Return (X, Y) of the center of cell containing provided text 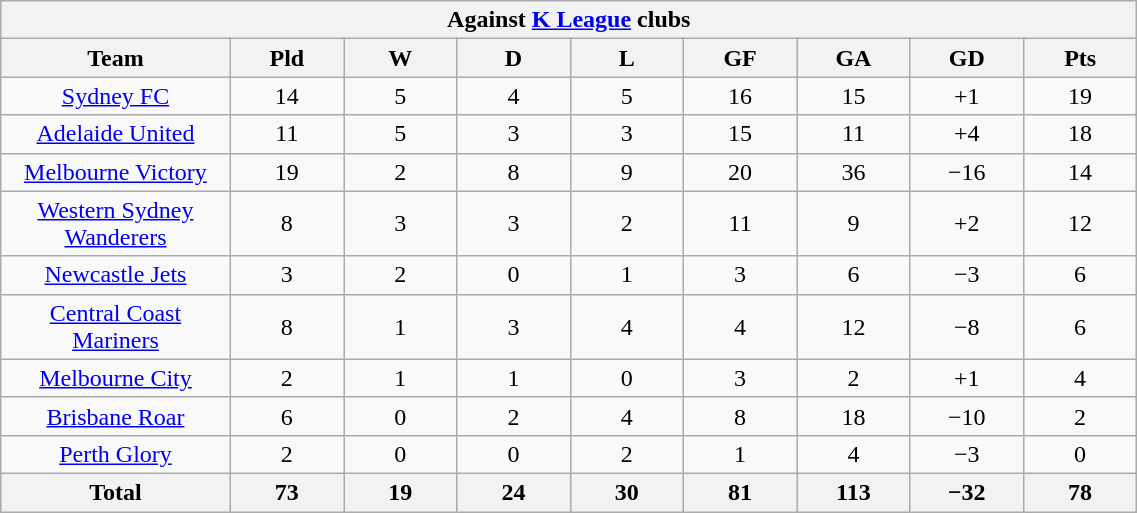
Total (116, 492)
16 (740, 96)
+2 (966, 224)
GF (740, 58)
113 (854, 492)
Western Sydney Wanderers (116, 224)
Melbourne Victory (116, 172)
24 (514, 492)
20 (740, 172)
Team (116, 58)
−16 (966, 172)
81 (740, 492)
−8 (966, 326)
Against K League clubs (569, 20)
78 (1080, 492)
Melbourne City (116, 378)
L (626, 58)
+4 (966, 134)
Newcastle Jets (116, 275)
Perth Glory (116, 454)
Pts (1080, 58)
GD (966, 58)
73 (286, 492)
Central Coast Mariners (116, 326)
−32 (966, 492)
Pld (286, 58)
Sydney FC (116, 96)
36 (854, 172)
W (400, 58)
Adelaide United (116, 134)
30 (626, 492)
−10 (966, 416)
Brisbane Roar (116, 416)
D (514, 58)
GA (854, 58)
